Identify which cell holds the provided text, then report its [X, Y] central coordinate. 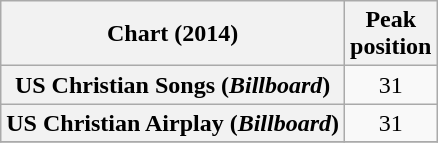
US Christian Airplay (Billboard) [173, 123]
Peakposition [391, 34]
US Christian Songs (Billboard) [173, 85]
Chart (2014) [173, 34]
